Output the (X, Y) coordinate of the center of the cell containing the given text.  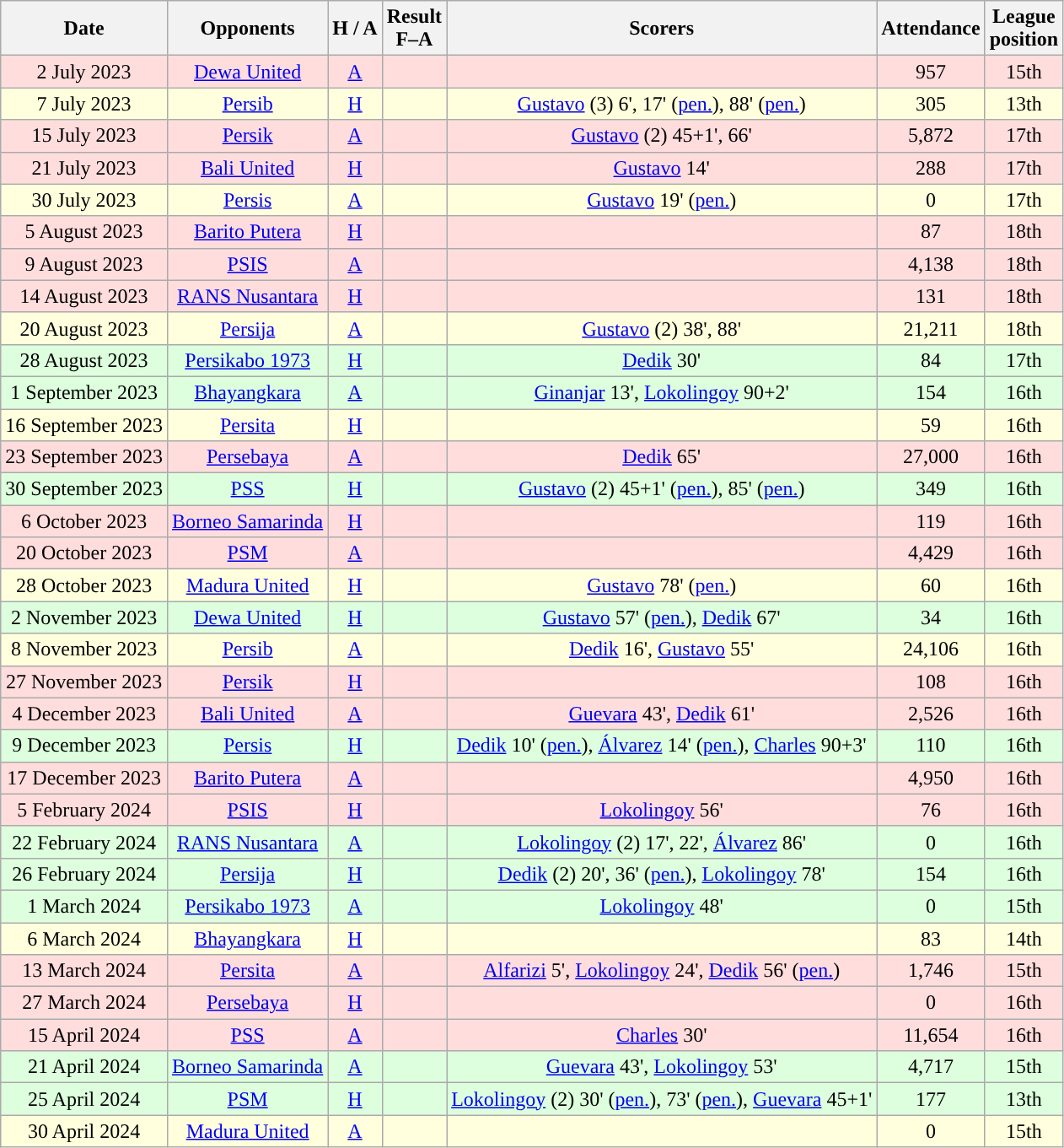
H / A (355, 29)
2,526 (931, 714)
Dedik 65' (662, 457)
5,872 (931, 136)
11,654 (931, 1035)
Gustavo (3) 6', 17' (pen.), 88' (pen.) (662, 104)
8 November 2023 (84, 649)
28 August 2023 (84, 360)
87 (931, 232)
21 July 2023 (84, 168)
1,746 (931, 971)
24,106 (931, 649)
5 August 2023 (84, 232)
1 March 2024 (84, 906)
15 April 2024 (84, 1035)
6 October 2023 (84, 521)
Gustavo (2) 45+1', 66' (662, 136)
Leagueposition (1024, 29)
2 November 2023 (84, 617)
108 (931, 682)
Lokolingoy (2) 17', 22', Álvarez 86' (662, 842)
5 February 2024 (84, 810)
23 September 2023 (84, 457)
15 July 2023 (84, 136)
305 (931, 104)
Dedik 10' (pen.), Álvarez 14' (pen.), Charles 90+3' (662, 746)
30 April 2024 (84, 1131)
Gustavo 14' (662, 168)
Charles 30' (662, 1035)
14 August 2023 (84, 296)
131 (931, 296)
26 February 2024 (84, 874)
Alfarizi 5', Lokolingoy 24', Dedik 56' (pen.) (662, 971)
83 (931, 939)
177 (931, 1099)
20 August 2023 (84, 328)
27 March 2024 (84, 1003)
34 (931, 617)
Gustavo (2) 38', 88' (662, 328)
Guevara 43', Dedik 61' (662, 714)
110 (931, 746)
4,950 (931, 778)
30 September 2023 (84, 489)
4 December 2023 (84, 714)
6 March 2024 (84, 939)
288 (931, 168)
1 September 2023 (84, 392)
16 September 2023 (84, 424)
957 (931, 72)
28 October 2023 (84, 585)
84 (931, 360)
76 (931, 810)
30 July 2023 (84, 200)
Gustavo (2) 45+1' (pen.), 85' (pen.) (662, 489)
9 August 2023 (84, 264)
60 (931, 585)
Dedik 30' (662, 360)
9 December 2023 (84, 746)
119 (931, 521)
Attendance (931, 29)
Date (84, 29)
349 (931, 489)
Lokolingoy 48' (662, 906)
Lokolingoy (2) 30' (pen.), 73' (pen.), Guevara 45+1' (662, 1099)
22 February 2024 (84, 842)
27 November 2023 (84, 682)
Opponents (247, 29)
Guevara 43', Lokolingoy 53' (662, 1067)
Scorers (662, 29)
25 April 2024 (84, 1099)
20 October 2023 (84, 553)
Gustavo 78' (pen.) (662, 585)
21,211 (931, 328)
4,429 (931, 553)
Ginanjar 13', Lokolingoy 90+2' (662, 392)
Dedik 16', Gustavo 55' (662, 649)
Dedik (2) 20', 36' (pen.), Lokolingoy 78' (662, 874)
13 March 2024 (84, 971)
4,717 (931, 1067)
17 December 2023 (84, 778)
Gustavo 57' (pen.), Dedik 67' (662, 617)
14th (1024, 939)
Gustavo 19' (pen.) (662, 200)
ResultF–A (414, 29)
Lokolingoy 56' (662, 810)
27,000 (931, 457)
7 July 2023 (84, 104)
59 (931, 424)
4,138 (931, 264)
2 July 2023 (84, 72)
21 April 2024 (84, 1067)
